Provide the [x, y] coordinate of the cell's center where the given text is located.  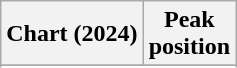
Peakposition [189, 34]
Chart (2024) [72, 34]
